Return the (X, Y) coordinate for the center point of the cell that contains the specified text.  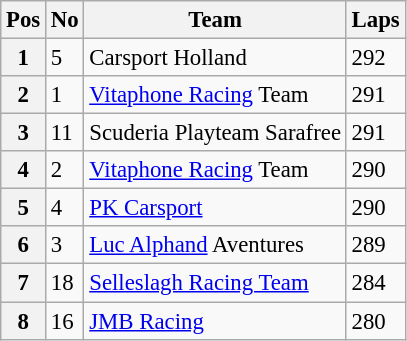
Team (215, 20)
280 (376, 321)
7 (24, 283)
No (65, 20)
Laps (376, 20)
289 (376, 245)
11 (65, 133)
18 (65, 283)
8 (24, 321)
292 (376, 58)
6 (24, 245)
Carsport Holland (215, 58)
Luc Alphand Aventures (215, 245)
284 (376, 283)
Scuderia Playteam Sarafree (215, 133)
Pos (24, 20)
16 (65, 321)
PK Carsport (215, 208)
Selleslagh Racing Team (215, 283)
JMB Racing (215, 321)
